Pinpoint the cell where the given text exists, returning its (X, Y) midpoint coordinate. 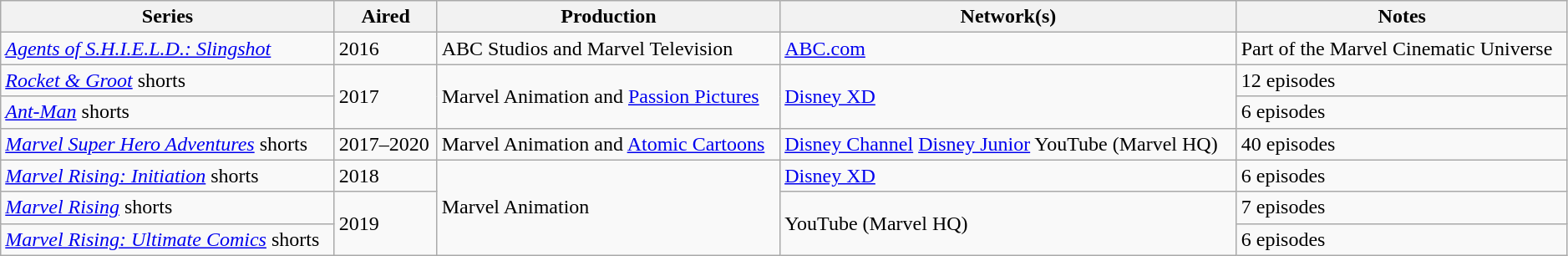
Aired (386, 17)
2016 (386, 49)
7 episodes (1402, 207)
2018 (386, 176)
Marvel Animation and Passion Pictures (608, 96)
Disney Channel Disney Junior YouTube (Marvel HQ) (1009, 144)
Rocket & Groot shorts (168, 80)
Production (608, 17)
Marvel Animation and Atomic Cartoons (608, 144)
Marvel Rising: Initiation shorts (168, 176)
Agents of S.H.I.E.L.D.: Slingshot (168, 49)
ABC.com (1009, 49)
2019 (386, 223)
2017–2020 (386, 144)
Marvel Rising: Ultimate Comics shorts (168, 239)
YouTube (Marvel HQ) (1009, 223)
Part of the Marvel Cinematic Universe (1402, 49)
12 episodes (1402, 80)
2017 (386, 96)
40 episodes (1402, 144)
Ant-Man shorts (168, 112)
ABC Studios and Marvel Television (608, 49)
Marvel Rising shorts (168, 207)
Notes (1402, 17)
Marvel Super Hero Adventures shorts (168, 144)
Series (168, 17)
Network(s) (1009, 17)
Marvel Animation (608, 207)
